Capture the cell that displays the provided text and extract its (x, y) central coordinate. 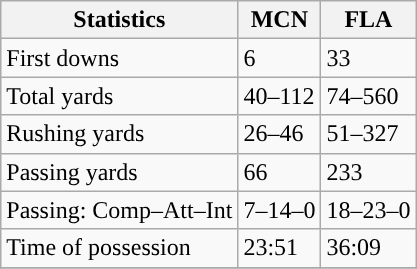
36:09 (368, 248)
Rushing yards (120, 134)
26–46 (280, 134)
6 (280, 58)
Total yards (120, 96)
40–112 (280, 96)
MCN (280, 20)
First downs (120, 58)
7–14–0 (280, 210)
Statistics (120, 20)
Passing: Comp–Att–Int (120, 210)
Time of possession (120, 248)
51–327 (368, 134)
FLA (368, 20)
74–560 (368, 96)
233 (368, 172)
33 (368, 58)
18–23–0 (368, 210)
66 (280, 172)
Passing yards (120, 172)
23:51 (280, 248)
